Return the [x, y] coordinate for the center point of the cell that contains the specified text.  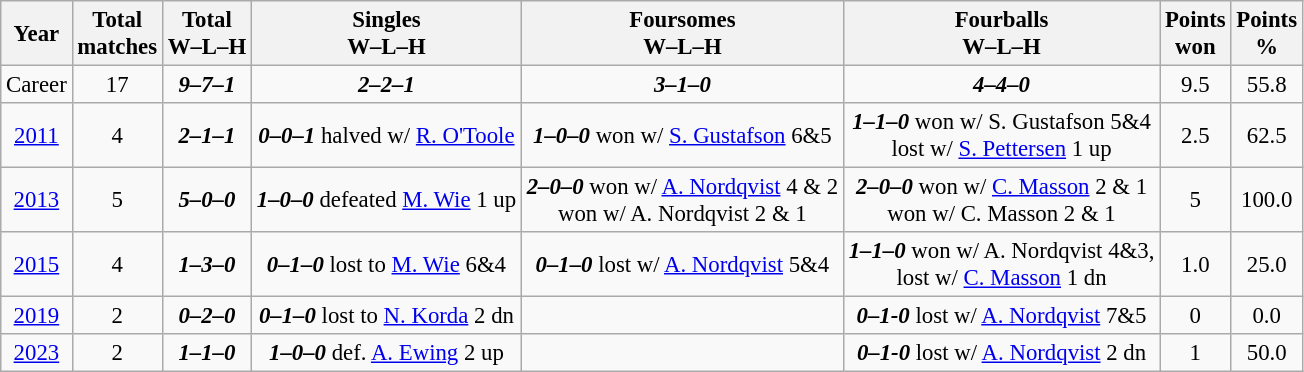
2011 [36, 136]
1 [1196, 353]
0–1-0 lost w/ A. Nordqvist 2 dn [1001, 353]
SinglesW–L–H [386, 34]
3–1–0 [682, 85]
9.5 [1196, 85]
17 [117, 85]
1–0–0 def. A. Ewing 2 up [386, 353]
FoursomesW–L–H [682, 34]
100.0 [1266, 200]
0–1–0 lost to M. Wie 6&4 [386, 264]
2–0–0 won w/ C. Masson 2 & 1won w/ C. Masson 2 & 1 [1001, 200]
1–3–0 [206, 264]
2013 [36, 200]
1.0 [1196, 264]
0–1–0 lost w/ A. Nordqvist 5&4 [682, 264]
55.8 [1266, 85]
2–2–1 [386, 85]
2023 [36, 353]
0–0–1 halved w/ R. O'Toole [386, 136]
1–0–0 won w/ S. Gustafson 6&5 [682, 136]
0–2–0 [206, 316]
Career [36, 85]
Year [36, 34]
2015 [36, 264]
2–0–0 won w/ A. Nordqvist 4 & 2won w/ A. Nordqvist 2 & 1 [682, 200]
25.0 [1266, 264]
1–0–0 defeated M. Wie 1 up [386, 200]
Points% [1266, 34]
62.5 [1266, 136]
9–7–1 [206, 85]
1–1–0 [206, 353]
TotalW–L–H [206, 34]
2–1–1 [206, 136]
4–4–0 [1001, 85]
2019 [36, 316]
1–1–0 won w/ A. Nordqvist 4&3, lost w/ C. Masson 1 dn [1001, 264]
2.5 [1196, 136]
Pointswon [1196, 34]
0–1-0 lost w/ A. Nordqvist 7&5 [1001, 316]
50.0 [1266, 353]
1–1–0 won w/ S. Gustafson 5&4lost w/ S. Pettersen 1 up [1001, 136]
0 [1196, 316]
5–0–0 [206, 200]
FourballsW–L–H [1001, 34]
0–1–0 lost to N. Korda 2 dn [386, 316]
0.0 [1266, 316]
Totalmatches [117, 34]
